Extract the [x, y] coordinate from the center of the cell holding the provided text.  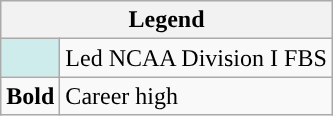
Career high [196, 96]
Legend [167, 20]
Led NCAA Division I FBS [196, 58]
Bold [30, 96]
